Extract the [x, y] coordinate from the center of the cell holding the provided text.  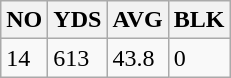
613 [78, 58]
0 [199, 58]
BLK [199, 20]
43.8 [138, 58]
AVG [138, 20]
YDS [78, 20]
14 [24, 58]
NO [24, 20]
